Capture the cell that displays the provided text and extract its [x, y] central coordinate. 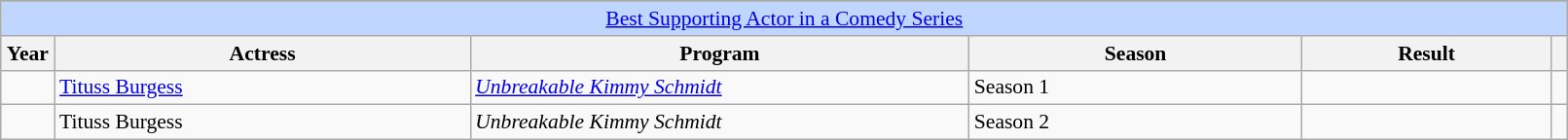
Year [27, 53]
Actress [263, 53]
Result [1426, 53]
Program [720, 53]
Season 2 [1136, 122]
Best Supporting Actor in a Comedy Series [784, 18]
Season [1136, 53]
Season 1 [1136, 87]
